Detect which cell encompasses the target text, then output its (X, Y) center coordinate. 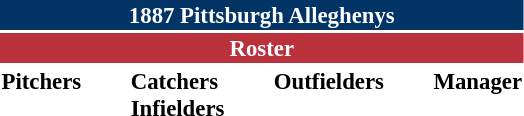
Roster (262, 48)
1887 Pittsburgh Alleghenys (262, 15)
